Find where the given text appears and provide that cell's center as [x, y] coordinate. 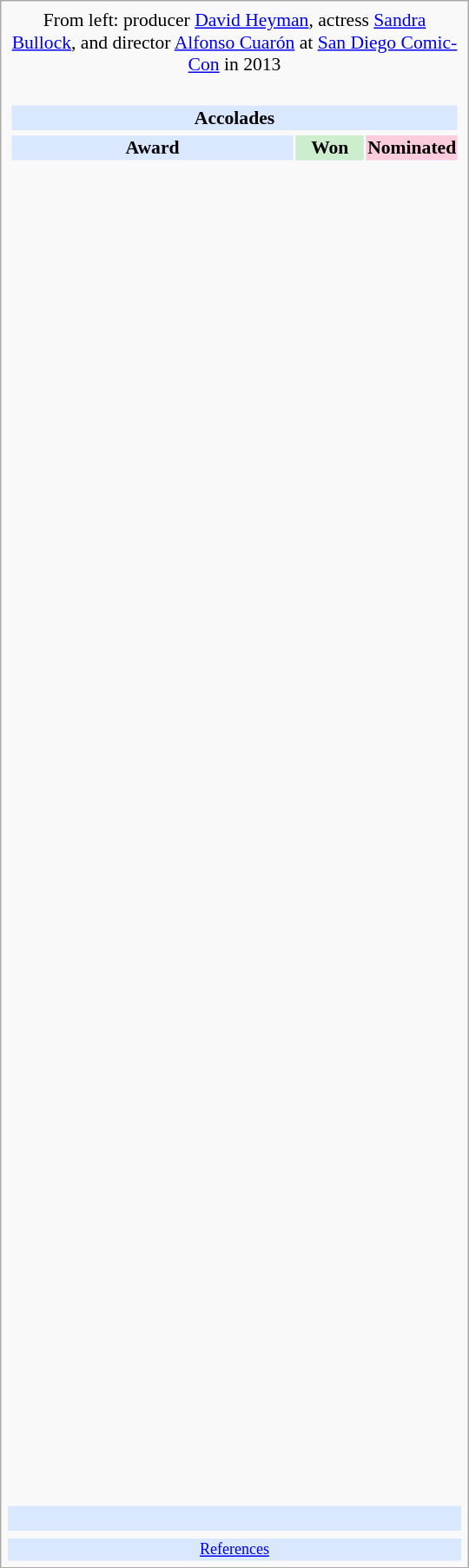
Accolades [234, 117]
From left: producer David Heyman, actress Sandra Bullock, and director Alfonso Cuarón at San Diego Comic-Con in 2013 [234, 43]
Nominated [412, 148]
References [234, 1550]
Accolades Award Won Nominated [234, 791]
Award [152, 148]
Won [330, 148]
